Provide the [X, Y] coordinate of the cell's center where the given text is located.  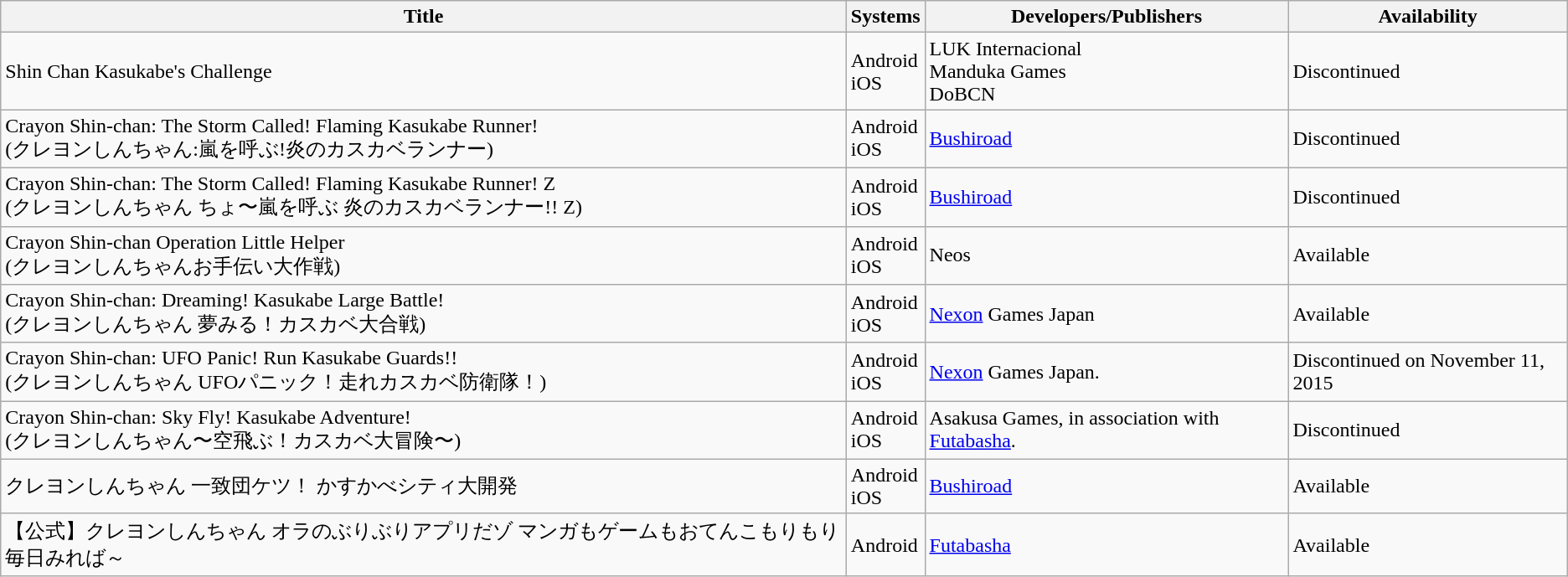
【公式】クレヨンしんちゃん オラのぶりぶりアプリだゾ マンガもゲームもおてんこもりもり 毎日みれば～ [424, 544]
LUK InternacionalManduka GamesDoBCN [1106, 71]
Crayon Shin-chan: Dreaming! Kasukabe Large Battle!(クレヨンしんちゃん 夢みる！カスカベ大合戦) [424, 314]
Crayon Shin-chan: The Storm Called! Flaming Kasukabe Runner! Z(クレヨンしんちゃん ちょ〜嵐を呼ぶ 炎のカスカベランナー!! Z) [424, 197]
Developers/Publishers [1106, 17]
クレヨンしんちゃん 一致団ケツ！ かすかべシティ大開発 [424, 486]
Discontinued on November 11, 2015 [1427, 372]
Neos [1106, 255]
Crayon Shin-chan: Sky Fly! Kasukabe Adventure!(クレヨンしんちゃん〜空飛ぶ！カスカベ大冒険〜) [424, 430]
Crayon Shin-chan Operation Little Helper(クレヨンしんちゃんお手伝い大作戦) [424, 255]
Futabasha [1106, 544]
Systems [885, 17]
Crayon Shin-chan: UFO Panic! Run Kasukabe Guards!!(クレヨンしんちゃん UFOパニック！走れカスカベ防衛隊！) [424, 372]
Nexon Games Japan [1106, 314]
Shin Chan Kasukabe's Challenge [424, 71]
Nexon Games Japan. [1106, 372]
Android [885, 544]
Title [424, 17]
Crayon Shin-chan: The Storm Called! Flaming Kasukabe Runner!(クレヨンしんちゃん:嵐を呼ぶ!炎のカスカベランナー) [424, 139]
Availability [1427, 17]
Asakusa Games, in association with Futabasha. [1106, 430]
